Determine the [x, y] coordinate at the center of the cell enclosing the given text.  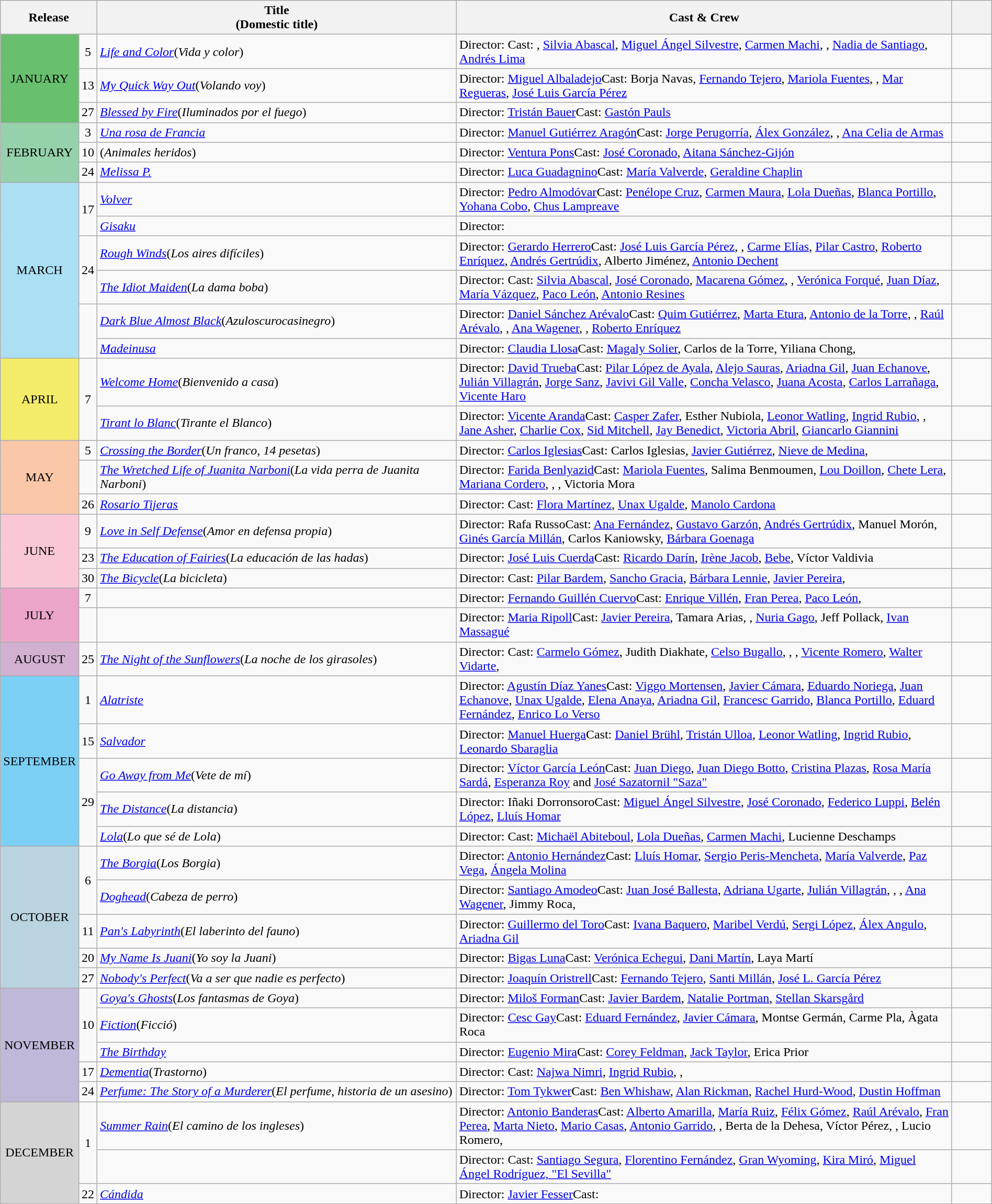
Salvador [277, 741]
Dark Blue Almost Black(Azuloscurocasinegro) [277, 321]
Director: Manuel HuergaCast: Daniel Brühl, Tristán Ulloa, Leonor Watling, Ingrid Rubio, Leonardo Sbaraglia [704, 741]
Director: Manuel Gutiérrez AragónCast: Jorge Perugorría, Álex González, , Ana Celia de Armas [704, 132]
Director: Joaquín OristrellCast: Fernando Tejero, Santi Millán, José L. García Pérez [704, 978]
NOVEMBER [40, 1045]
Blessed by Fire(Iluminados por el fuego) [277, 112]
Cándida [277, 1194]
Director: Cast: Santiago Segura, Florentino Fernández, Gran Wyoming, Kira Miró, Miguel Ángel Rodríguez, "El Sevilla" [704, 1166]
Crossing the Border(Un franco, 14 pesetas) [277, 450]
Perfume: The Story of a Murderer(El perfume, historia de un asesino) [277, 1092]
22 [88, 1194]
(Animales heridos) [277, 152]
Director: Rafa RussoCast: Ana Fernández, Gustavo Garzón, Andrés Gertrúdix, Manuel Morón, Ginés García Millán, Carlos Kaniowsky, Bárbara Goenaga [704, 531]
Director: Santiago AmodeoCast: Juan José Ballesta, Adriana Ugarte, Julián Villagrán, , , Ana Wagener, Jimmy Roca, [704, 898]
Director: Claudia LlosaCast: Magaly Solier, Carlos de la Torre, Yiliana Chong, [704, 348]
Volver [277, 199]
Director: Daniel Sánchez ArévaloCast: Quim Gutiérrez, Marta Etura, Antonio de la Torre, , Raúl Arévalo, , Ana Wagener, , Roberto Enríquez [704, 321]
JULY [40, 615]
Director: Javier FesserCast: [704, 1194]
Dementia(Trastorno) [277, 1072]
23 [88, 558]
Director: Cast: Silvia Abascal, José Coronado, Macarena Gómez, , Verónica Forqué, Juan Díaz, María Vázquez, Paco León, Antonio Resines [704, 287]
My Name Is Juani(Yo soy la Juani) [277, 958]
The Education of Fairies(La educación de las hadas) [277, 558]
Fiction(Ficció) [277, 1025]
Tirant lo Blanc(Tirante el Blanco) [277, 424]
The Bicycle(La bicicleta) [277, 578]
26 [88, 504]
Director: Cast: Flora Martínez, Unax Ugalde, Manolo Cardona [704, 504]
Cast & Crew [704, 18]
Director: Pedro AlmodóvarCast: Penélope Cruz, Carmen Maura, Lola Dueñas, Blanca Portillo, Yohana Cobo, Chus Lampreave [704, 199]
The Birthday [277, 1052]
Madeinusa [277, 348]
15 [88, 741]
Director: Luca GuadagninoCast: María Valverde, Geraldine Chaplin [704, 172]
MARCH [40, 270]
Director: Fernando Guillén CuervoCast: Enrique Villén, Fran Perea, Paco León, [704, 598]
Una rosa de Francia [277, 132]
JANUARY [40, 78]
APRIL [40, 400]
20 [88, 958]
6 [88, 880]
Director: Antonio HernándezCast: Lluís Homar, Sergio Peris-Mencheta, María Valverde, Paz Vega, Ángela Molina [704, 863]
Summer Rain(El camino de los ingleses) [277, 1126]
My Quick Way Out(Volando voy) [277, 86]
Title(Domestic title) [277, 18]
Love in Self Defense(Amor en defensa propia) [277, 531]
OCTOBER [40, 917]
MAY [40, 477]
Director: Cast: Michaël Abiteboul, Lola Dueñas, Carmen Machi, Lucienne Deschamps [704, 836]
Gisaku [277, 226]
25 [88, 659]
Director: Bigas LunaCast: Verónica Echegui, Dani Martín, Laya Martí [704, 958]
Director: Maria RipollCast: Javier Pereira, Tamara Arias, , Nuria Gago, Jeff Pollack, Ivan Massagué [704, 624]
Welcome Home(Bienvenido a casa) [277, 382]
Goya's Ghosts(Los fantasmas de Goya) [277, 998]
Nobody's Perfect(Va a ser que nadie es perfecto) [277, 978]
JUNE [40, 551]
Director: Cast: Carmelo Gómez, Judith Diakhate, Celso Bugallo, , , Vicente Romero, Walter Vidarte, [704, 659]
The Night of the Sunflowers(La noche de los girasoles) [277, 659]
AUGUST [40, 659]
Pan's Labyrinth(El laberinto del fauno) [277, 931]
FEBRUARY [40, 152]
Director: Eugenio MiraCast: Corey Feldman, Jack Taylor, Erica Prior [704, 1052]
Director: Carlos IglesiasCast: Carlos Iglesias, Javier Gutiérrez, Nieve de Medina, [704, 450]
Life and Color(Vida y color) [277, 51]
30 [88, 578]
Director: Miguel AlbaladejoCast: Borja Navas, Fernando Tejero, Mariola Fuentes, , Mar Regueras, José Luis García Pérez [704, 86]
Director: [704, 226]
Director: Tom TykwerCast: Ben Whishaw, Alan Rickman, Rachel Hurd-Wood, Dustin Hoffman [704, 1092]
The Wretched Life of Juanita Narboni(La vida perra de Juanita Narboni) [277, 477]
Rosario Tijeras [277, 504]
Director: Guillermo del ToroCast: Ivana Baquero, Maribel Verdú, Sergi López, Álex Angulo, Ariadna Gil [704, 931]
Melissa P. [277, 172]
11 [88, 931]
Director: Cast: , Silvia Abascal, Miguel Ángel Silvestre, Carmen Machi, , Nadia de Santiago, Andrés Lima [704, 51]
Director: Farida BenlyazidCast: Mariola Fuentes, Salima Benmoumen, Lou Doillon, Chete Lera, Mariana Cordero, , , Victoria Mora [704, 477]
The Idiot Maiden(La dama boba) [277, 287]
Go Away from Me(Vete de mí) [277, 775]
Alatriste [277, 700]
Director: Ventura PonsCast: José Coronado, Aitana Sánchez-Gijón [704, 152]
13 [88, 86]
Doghead(Cabeza de perro) [277, 898]
DECEMBER [40, 1153]
Director: Tristán BauerCast: Gastón Pauls [704, 112]
Director: Cast: Najwa Nimri, Ingrid Rubio, , [704, 1072]
Director: Miloš FormanCast: Javier Bardem, Natalie Portman, Stellan Skarsgård [704, 998]
Lola(Lo que sé de Lola) [277, 836]
9 [88, 531]
SEPTEMBER [40, 760]
Release [49, 18]
3 [88, 132]
Director: Víctor García LeónCast: Juan Diego, Juan Diego Botto, Cristina Plazas, Rosa María Sardá, Esperanza Roy and José Sazatornil "Saza" [704, 775]
Director: José Luis CuerdaCast: Ricardo Darín, Irène Jacob, Bebe, Víctor Valdivia [704, 558]
29 [88, 802]
Director: Iñaki DorronsoroCast: Miguel Ángel Silvestre, José Coronado, Federico Luppi, Belén López, Lluís Homar [704, 809]
Rough Winds(Los aires difíciles) [277, 253]
Director: Cast: Pilar Bardem, Sancho Gracia, Bárbara Lennie, Javier Pereira, [704, 578]
The Borgia(Los Borgia) [277, 863]
Director: Cesc GayCast: Eduard Fernández, Javier Cámara, Montse Germán, Carme Pla, Àgata Roca [704, 1025]
The Distance(La distancia) [277, 809]
